Determine the [X, Y] coordinate at the center of the cell enclosing the given text.  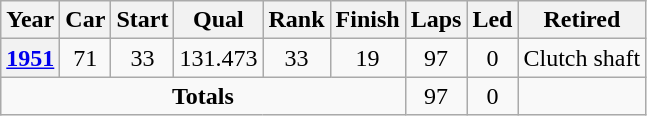
Finish [368, 20]
Qual [218, 20]
Led [492, 20]
71 [86, 58]
1951 [30, 58]
Totals [203, 96]
Car [86, 20]
Retired [582, 20]
Laps [436, 20]
Start [142, 20]
Clutch shaft [582, 58]
19 [368, 58]
Year [30, 20]
Rank [296, 20]
131.473 [218, 58]
